From the cell containing the given text, extract its center point as [X, Y] coordinate. 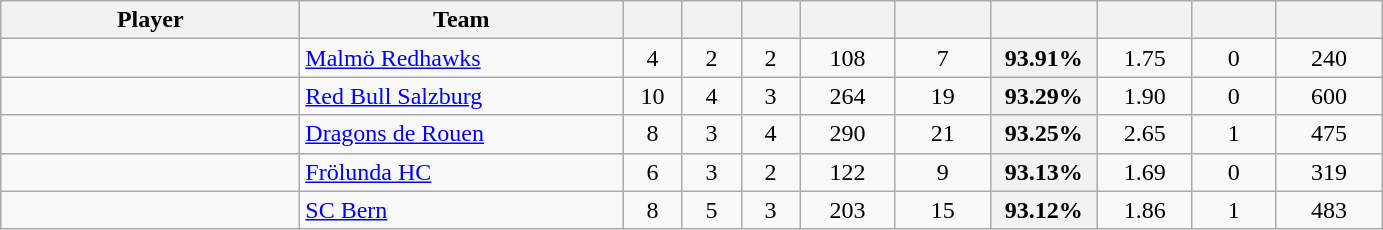
6 [652, 172]
240 [1328, 58]
10 [652, 96]
93.91% [1044, 58]
93.13% [1044, 172]
Team [462, 20]
319 [1328, 172]
Red Bull Salzburg [462, 96]
Malmö Redhawks [462, 58]
264 [848, 96]
93.12% [1044, 210]
93.25% [1044, 134]
Dragons de Rouen [462, 134]
600 [1328, 96]
7 [942, 58]
15 [942, 210]
108 [848, 58]
2.65 [1144, 134]
93.29% [1044, 96]
1.90 [1144, 96]
1.69 [1144, 172]
SC Bern [462, 210]
21 [942, 134]
203 [848, 210]
19 [942, 96]
1.86 [1144, 210]
Player [150, 20]
483 [1328, 210]
5 [712, 210]
Frölunda HC [462, 172]
475 [1328, 134]
1.75 [1144, 58]
9 [942, 172]
290 [848, 134]
122 [848, 172]
